Search for the cell housing the specified text and yield its [x, y] center coordinate. 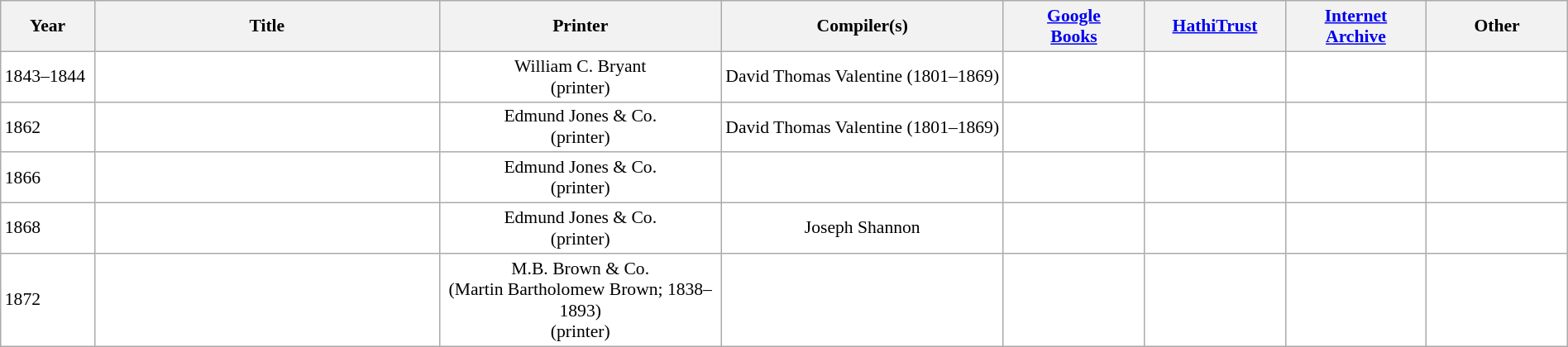
Joseph Shannon [862, 228]
1843–1844 [48, 76]
Printer [581, 26]
1862 [48, 127]
Other [1497, 26]
1868 [48, 228]
InternetArchive [1355, 26]
Compiler(s) [862, 26]
GoogleBooks [1073, 26]
1866 [48, 178]
1872 [48, 300]
William C. Bryant(printer) [581, 76]
Title [266, 26]
M.B. Brown & Co.(Martin Bartholomew Brown; 1838–1893)(printer) [581, 300]
HathiTrust [1215, 26]
Year [48, 26]
